Scan for the cell matching the given text and deliver its [X, Y] coordinate at center. 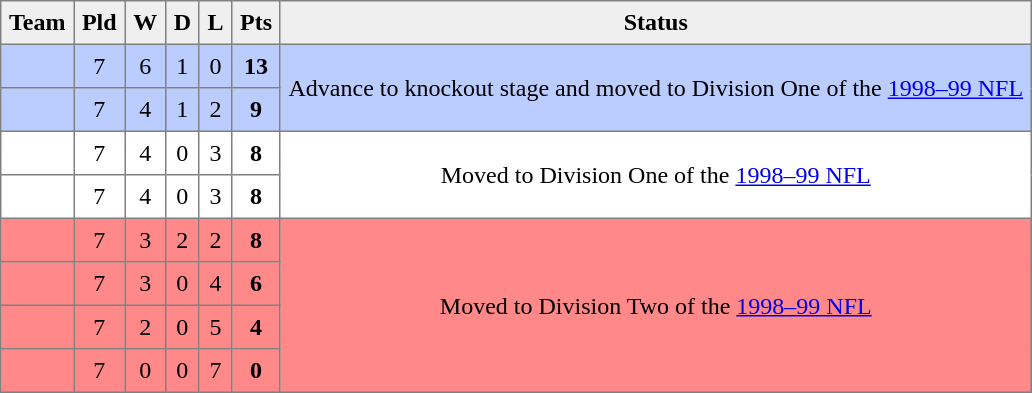
9 [256, 110]
Pts [256, 23]
5 [216, 327]
Advance to knockout stage and moved to Division One of the 1998–99 NFL [656, 88]
Status [656, 23]
D [182, 23]
Team [38, 23]
W [145, 23]
Moved to Division Two of the 1998–99 NFL [656, 305]
13 [256, 66]
Moved to Division One of the 1998–99 NFL [656, 174]
L [216, 23]
Pld [100, 23]
